Return (X, Y) of the center of cell containing provided text 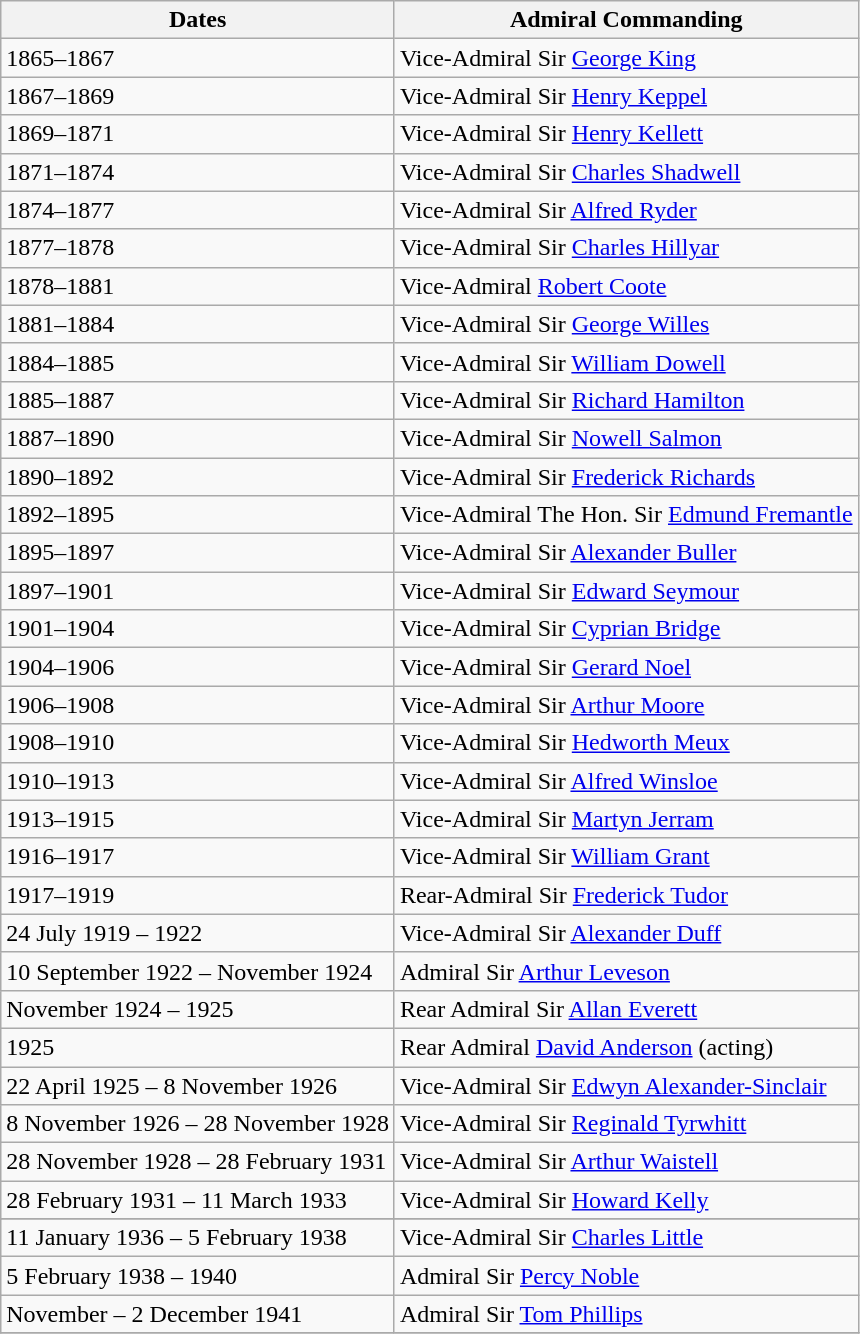
10 September 1922 – November 1924 (198, 971)
Vice-Admiral Sir Charles Shadwell (626, 172)
1881–1884 (198, 324)
Vice-Admiral Robert Coote (626, 286)
Dates (198, 20)
1897–1901 (198, 591)
Vice-Admiral Sir Edwyn Alexander-Sinclair (626, 1085)
1910–1913 (198, 781)
Vice-Admiral Sir Henry Keppel (626, 96)
Vice-Admiral Sir William Dowell (626, 362)
Vice-Admiral Sir Edward Seymour (626, 591)
1895–1897 (198, 553)
1874–1877 (198, 210)
Vice-Admiral Sir Arthur Moore (626, 705)
November – 2 December 1941 (198, 1314)
Vice-Admiral The Hon. Sir Edmund Fremantle (626, 515)
Rear-Admiral Sir Frederick Tudor (626, 895)
1925 (198, 1047)
8 November 1926 – 28 November 1928 (198, 1124)
11 January 1936 – 5 February 1938 (198, 1238)
Vice-Admiral Sir Martyn Jerram (626, 819)
1906–1908 (198, 705)
Vice-Admiral Sir Nowell Salmon (626, 438)
Rear Admiral David Anderson (acting) (626, 1047)
1892–1895 (198, 515)
Vice-Admiral Sir George Willes (626, 324)
Vice-Admiral Sir Charles Hillyar (626, 248)
Vice-Admiral Sir Reginald Tyrwhitt (626, 1124)
Vice-Admiral Sir Frederick Richards (626, 477)
1865–1867 (198, 58)
Admiral Commanding (626, 20)
Vice-Admiral Sir Arthur Waistell (626, 1162)
Vice-Admiral Sir Henry Kellett (626, 134)
Vice-Admiral Sir Richard Hamilton (626, 400)
1869–1871 (198, 134)
Vice-Admiral Sir William Grant (626, 857)
1901–1904 (198, 629)
Admiral Sir Arthur Leveson (626, 971)
1887–1890 (198, 438)
Admiral Sir Percy Noble (626, 1276)
28 November 1928 – 28 February 1931 (198, 1162)
November 1924 – 1925 (198, 1009)
Vice-Admiral Sir Alexander Buller (626, 553)
5 February 1938 – 1940 (198, 1276)
1871–1874 (198, 172)
Vice-Admiral Sir Alexander Duff (626, 933)
1908–1910 (198, 743)
1904–1906 (198, 667)
Vice-Admiral Sir Alfred Winsloe (626, 781)
1885–1887 (198, 400)
Vice-Admiral Sir Charles Little (626, 1238)
1916–1917 (198, 857)
1884–1885 (198, 362)
1890–1892 (198, 477)
1867–1869 (198, 96)
Vice-Admiral Sir Howard Kelly (626, 1200)
1917–1919 (198, 895)
Vice-Admiral Sir George King (626, 58)
Vice-Admiral Sir Alfred Ryder (626, 210)
1878–1881 (198, 286)
22 April 1925 – 8 November 1926 (198, 1085)
24 July 1919 – 1922 (198, 933)
28 February 1931 – 11 March 1933 (198, 1200)
Vice-Admiral Sir Cyprian Bridge (626, 629)
1913–1915 (198, 819)
1877–1878 (198, 248)
Vice-Admiral Sir Gerard Noel (626, 667)
Admiral Sir Tom Phillips (626, 1314)
Rear Admiral Sir Allan Everett (626, 1009)
Vice-Admiral Sir Hedworth Meux (626, 743)
